Pinpoint the cell where the given text exists, returning its (X, Y) midpoint coordinate. 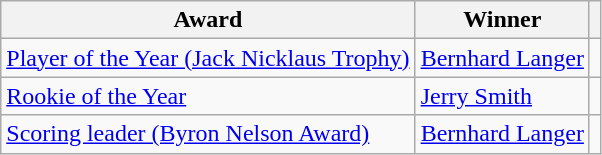
Scoring leader (Byron Nelson Award) (208, 134)
Player of the Year (Jack Nicklaus Trophy) (208, 58)
Jerry Smith (502, 96)
Rookie of the Year (208, 96)
Winner (502, 20)
Award (208, 20)
